Detect which cell encompasses the target text, then output its (x, y) center coordinate. 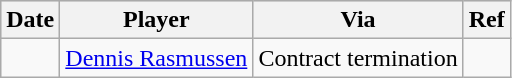
Date (30, 20)
Dennis Rasmussen (156, 58)
Ref (486, 20)
Contract termination (358, 58)
Player (156, 20)
Via (358, 20)
